For the text-containing cell, return its midpoint in (x, y) coordinate format. 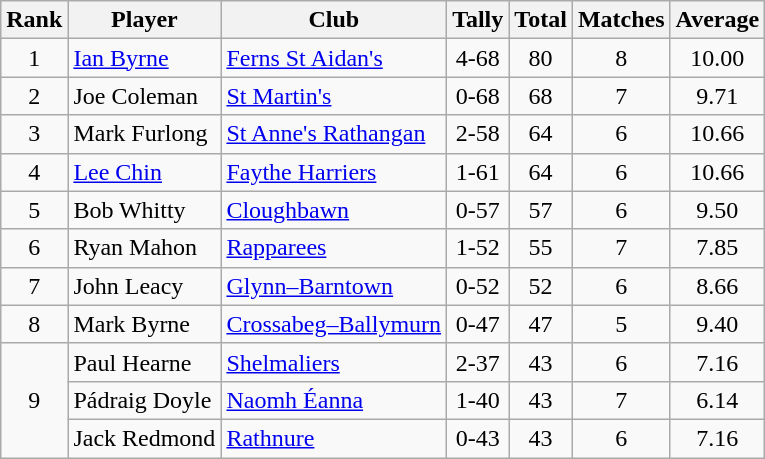
Ian Byrne (144, 58)
1-61 (478, 172)
2-58 (478, 134)
Rank (34, 20)
Joe Coleman (144, 96)
55 (541, 248)
Player (144, 20)
Ryan Mahon (144, 248)
6.14 (718, 400)
0-43 (478, 438)
2 (34, 96)
0-57 (478, 210)
47 (541, 324)
Rapparees (334, 248)
Crossabeg–Ballymurn (334, 324)
Mark Byrne (144, 324)
Matches (621, 20)
9.40 (718, 324)
4-68 (478, 58)
Cloughbawn (334, 210)
Bob Whitty (144, 210)
9.50 (718, 210)
Rathnure (334, 438)
John Leacy (144, 286)
0-52 (478, 286)
Total (541, 20)
4 (34, 172)
52 (541, 286)
3 (34, 134)
Shelmaliers (334, 362)
1-40 (478, 400)
Paul Hearne (144, 362)
7.85 (718, 248)
Ferns St Aidan's (334, 58)
Faythe Harriers (334, 172)
Club (334, 20)
10.00 (718, 58)
Pádraig Doyle (144, 400)
1-52 (478, 248)
Glynn–Barntown (334, 286)
Naomh Éanna (334, 400)
8.66 (718, 286)
Average (718, 20)
2-37 (478, 362)
9 (34, 400)
57 (541, 210)
9.71 (718, 96)
68 (541, 96)
Mark Furlong (144, 134)
80 (541, 58)
Lee Chin (144, 172)
0-68 (478, 96)
Tally (478, 20)
Jack Redmond (144, 438)
1 (34, 58)
St Anne's Rathangan (334, 134)
St Martin's (334, 96)
0-47 (478, 324)
